Detect which cell encompasses the target text, then output its [x, y] center coordinate. 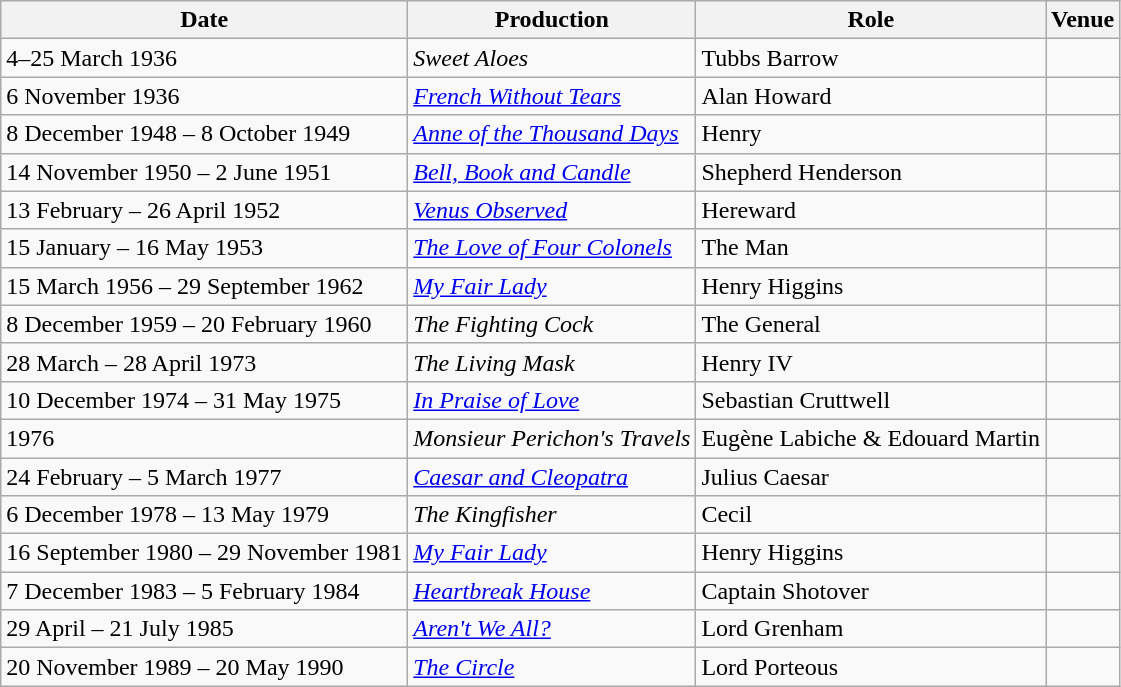
The Circle [552, 667]
Anne of the Thousand Days [552, 134]
In Praise of Love [552, 400]
Production [552, 20]
4–25 March 1936 [204, 58]
Lord Grenham [871, 629]
The Fighting Cock [552, 324]
Alan Howard [871, 96]
24 February – 5 March 1977 [204, 477]
6 December 1978 – 13 May 1979 [204, 515]
8 December 1959 – 20 February 1960 [204, 324]
Shepherd Henderson [871, 172]
Tubbs Barrow [871, 58]
Date [204, 20]
7 December 1983 – 5 February 1984 [204, 591]
29 April – 21 July 1985 [204, 629]
The Living Mask [552, 362]
Henry [871, 134]
8 December 1948 – 8 October 1949 [204, 134]
6 November 1936 [204, 96]
French Without Tears [552, 96]
Venue [1083, 20]
28 March – 28 April 1973 [204, 362]
20 November 1989 – 20 May 1990 [204, 667]
Caesar and Cleopatra [552, 477]
Bell, Book and Candle [552, 172]
Venus Observed [552, 210]
Lord Porteous [871, 667]
Role [871, 20]
The Man [871, 248]
Sweet Aloes [552, 58]
16 September 1980 – 29 November 1981 [204, 553]
10 December 1974 – 31 May 1975 [204, 400]
Henry IV [871, 362]
The Love of Four Colonels [552, 248]
Eugène Labiche & Edouard Martin [871, 438]
The Kingfisher [552, 515]
Monsieur Perichon's Travels [552, 438]
Hereward [871, 210]
1976 [204, 438]
Cecil [871, 515]
Aren't We All? [552, 629]
The General [871, 324]
Sebastian Cruttwell [871, 400]
Heartbreak House [552, 591]
13 February – 26 April 1952 [204, 210]
15 March 1956 – 29 September 1962 [204, 286]
Julius Caesar [871, 477]
Captain Shotover [871, 591]
15 January – 16 May 1953 [204, 248]
14 November 1950 – 2 June 1951 [204, 172]
